Extract the (x, y) coordinate from the center of the cell holding the provided text.  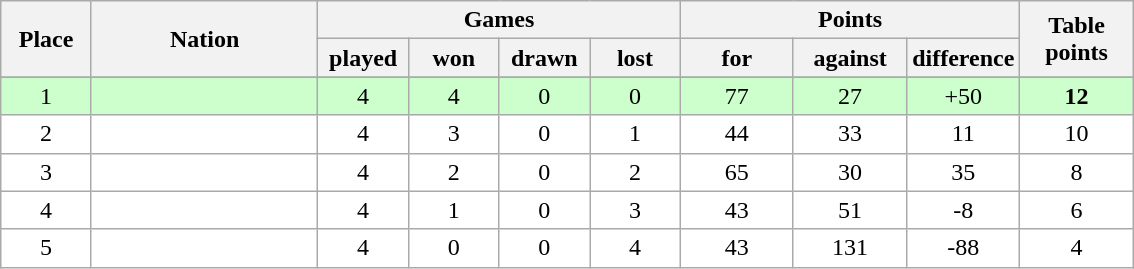
against (850, 58)
5 (46, 248)
131 (850, 248)
33 (850, 134)
Nation (204, 39)
8 (1076, 172)
lost (636, 58)
-8 (964, 210)
Points (850, 20)
Tablepoints (1076, 39)
65 (736, 172)
drawn (544, 58)
Games (499, 20)
12 (1076, 96)
35 (964, 172)
for (736, 58)
44 (736, 134)
51 (850, 210)
-88 (964, 248)
27 (850, 96)
difference (964, 58)
+50 (964, 96)
Place (46, 39)
won (454, 58)
11 (964, 134)
6 (1076, 210)
30 (850, 172)
played (364, 58)
77 (736, 96)
10 (1076, 134)
